Return [X, Y] of the center of cell containing provided text 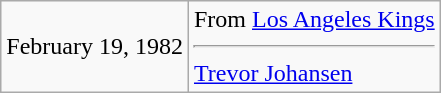
From Los Angeles KingsTrevor Johansen [314, 47]
February 19, 1982 [95, 47]
